Locate the cell with the specified text and output its (X, Y) center coordinate. 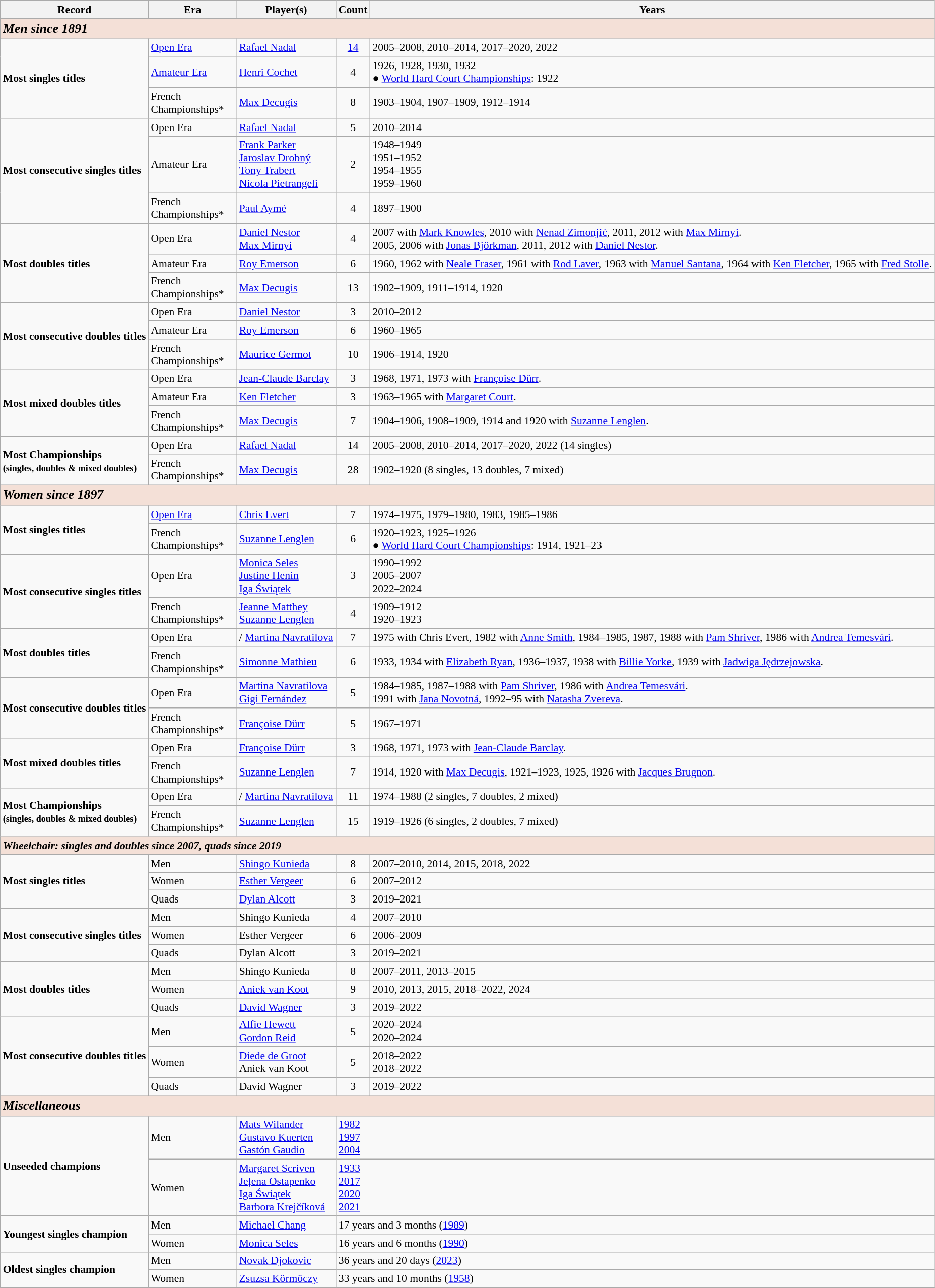
Mats Wilander Gustavo Kuerten Gastón Gaudio (286, 1138)
1963–1965 with Margaret Court. (652, 397)
Maurice Germot (286, 355)
1914, 1920 with Max Decugis, 1921–1923, 1925, 1926 with Jacques Brugnon. (652, 772)
Record (75, 10)
1926, 1928, 1930, 1932 ● World Hard Court Championships: 1922 (652, 73)
Unseeded champions (75, 1166)
9 (353, 989)
1984–1985, 1987–1988 with Pam Shriver, 1986 with Andrea Temesvári.1991 with Jana Novotná, 1992–95 with Natasha Zvereva. (652, 692)
2006–2009 (652, 935)
36 years and 20 days (2023) (635, 1261)
1903–1904, 1907–1909, 1912–1914 (652, 103)
1975 with Chris Evert, 1982 with Anne Smith, 1984–1985, 1987, 1988 with Pam Shriver, 1986 with Andrea Temesvári. (652, 638)
1920–1923, 1925–1926 ● World Hard Court Championships: 1914, 1921–23 (652, 539)
Ken Fletcher (286, 397)
Paul Aymé (286, 209)
2007–2011, 2013–2015 (652, 972)
2007–2012 (652, 881)
Daniel Nestor (286, 312)
Frank Parker Jaroslav Drobný Tony Trabert Nicola Pietrangeli (286, 164)
1904–1906, 1908–1909, 1914 and 1920 with Suzanne Lenglen. (652, 421)
Alfie Hewett Gordon Reid (286, 1031)
16 years and 6 months (1990) (635, 1243)
1968, 1971, 1973 with Jean-Claude Barclay. (652, 748)
Michael Chang (286, 1225)
2010–2012 (652, 312)
13 (353, 287)
Women since 1897 (467, 495)
1906–1914, 1920 (652, 355)
2010, 2013, 2015, 2018–2022, 2024 (652, 989)
Monica Seles (286, 1243)
1902–1920 (8 singles, 13 doubles, 7 mixed) (652, 470)
Men since 1891 (467, 29)
Chris Evert (286, 514)
Years (652, 10)
Count (353, 10)
Youngest singles champion (75, 1234)
1960, 1962 with Neale Fraser, 1961 with Rod Laver, 1963 with Manuel Santana, 1964 with Ken Fletcher, 1965 with Fred Stolle. (652, 264)
1960–1965 (652, 330)
1968, 1971, 1973 with Françoise Dürr. (652, 379)
1919–1926 (6 singles, 2 doubles, 7 mixed) (652, 821)
Monica Seles Justine Henin Iga Świątek (286, 576)
Novak Djokovic (286, 1261)
Oldest singles champion (75, 1270)
1933, 1934 with Elizabeth Ryan, 1936–1937, 1938 with Billie Yorke, 1939 with Jadwiga Jędrzejowska. (652, 662)
2010–2014 (652, 127)
33 years and 10 months (1958) (635, 1279)
1967–1971 (652, 724)
2007–2010 (652, 918)
Jean-Claude Barclay (286, 379)
1897–1900 (652, 209)
Wheelchair: singles and doubles since 2007, quads since 2019 (467, 846)
Player(s) (286, 10)
1974–1988 (2 singles, 7 doubles, 2 mixed) (652, 797)
1902–1909, 1911–1914, 1920 (652, 287)
1982 1997 2004 (635, 1138)
1909–1912 1920–1923 (652, 614)
2020–2024 2020–2024 (652, 1031)
Margaret Scriven Jeļena Ostapenko Iga Świątek Barbora Krejčíková (286, 1188)
Simonne Mathieu (286, 662)
2007–2010, 2014, 2015, 2018, 2022 (652, 864)
Martina Navratilova Gigi Fernández (286, 692)
2 (353, 164)
10 (353, 355)
1974–1975, 1979–1980, 1983, 1985–1986 (652, 514)
17 years and 3 months (1989) (635, 1225)
1948–1949 1951–1952 1954–1955 1959–1960 (652, 164)
Henri Cochet (286, 73)
2005–2008, 2010–2014, 2017–2020, 2022 (652, 48)
1990–1992 2005–2007 2022–2024 (652, 576)
Jeanne Matthey Suzanne Lenglen (286, 614)
Daniel Nestor Max Mirnyi (286, 239)
28 (353, 470)
2018–2022 2018–2022 (652, 1062)
2007 with Mark Knowles, 2010 with Nenad Zimonjić, 2011, 2012 with Max Mirnyi. 2005, 2006 with Jonas Björkman, 2011, 2012 with Daniel Nestor. (652, 239)
Aniek van Koot (286, 989)
15 (353, 821)
Era (192, 10)
Miscellaneous (467, 1106)
2005–2008, 2010–2014, 2017–2020, 2022 (14 singles) (652, 445)
Zsuzsa Körmöczy (286, 1279)
Diede de Groot Aniek van Koot (286, 1062)
11 (353, 797)
1933 2017 2020 2021 (635, 1188)
